Detect which cell encompasses the target text, then output its (x, y) center coordinate. 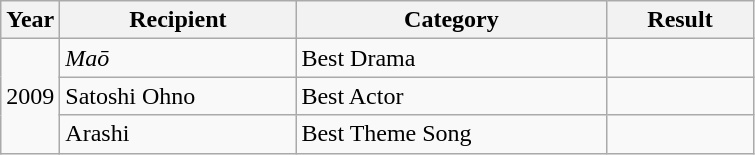
Result (680, 20)
Satoshi Ohno (178, 96)
Category (452, 20)
Best Theme Song (452, 134)
Arashi (178, 134)
Best Actor (452, 96)
2009 (30, 96)
Recipient (178, 20)
Best Drama (452, 58)
Year (30, 20)
Maō (178, 58)
